Identify which cell holds the provided text, then report its (x, y) central coordinate. 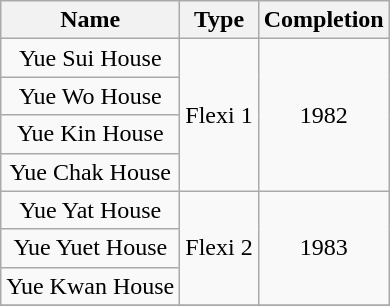
Name (90, 20)
Yue Yat House (90, 210)
Type (219, 20)
1983 (324, 248)
1982 (324, 115)
Yue Kin House (90, 134)
Yue Sui House (90, 58)
Yue Chak House (90, 172)
Flexi 2 (219, 248)
Yue Kwan House (90, 286)
Yue Yuet House (90, 248)
Yue Wo House (90, 96)
Flexi 1 (219, 115)
Completion (324, 20)
